From the cell containing the given text, extract its center point as [X, Y] coordinate. 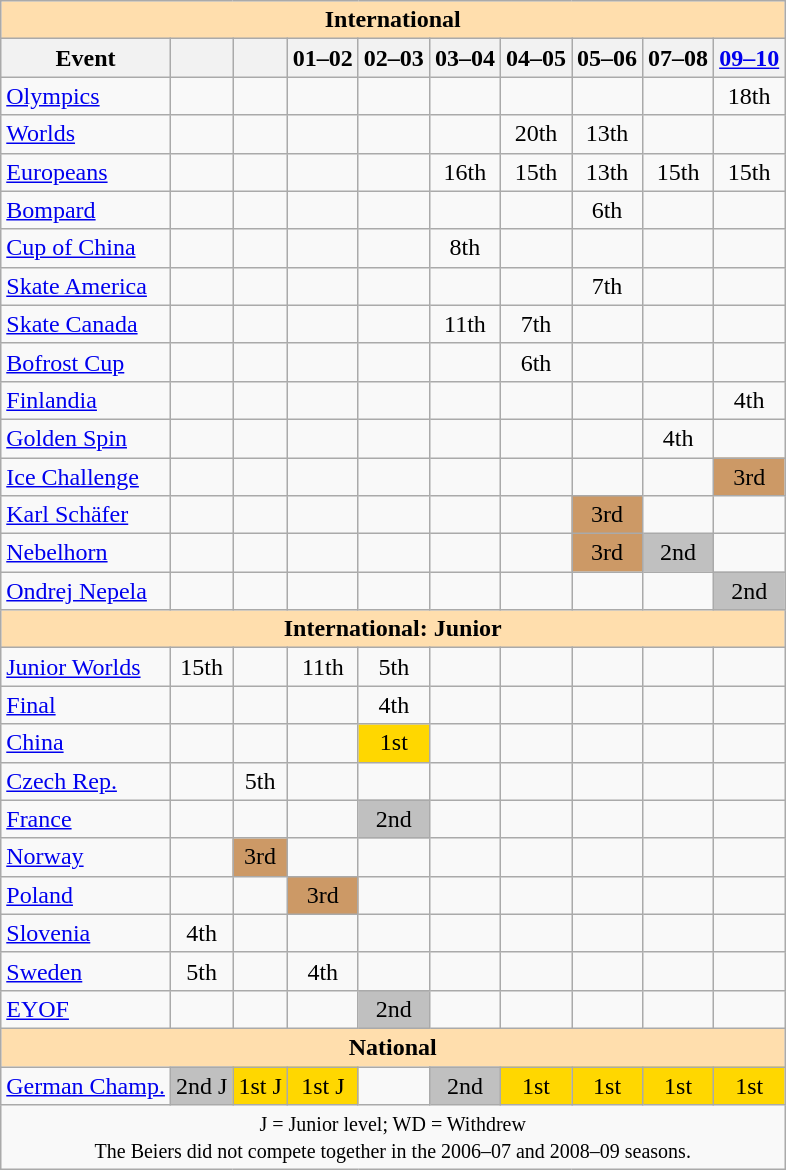
Karl Schäfer [86, 515]
16th [464, 172]
Skate Canada [86, 324]
Europeans [86, 172]
J = Junior level; WD = Withdrew The Beiers did not compete together in the 2006–07 and 2008–09 seasons. [393, 1138]
International [393, 20]
China [86, 743]
Czech Rep. [86, 781]
02–03 [394, 58]
05–06 [608, 58]
Bompard [86, 210]
01–02 [322, 58]
Golden Spin [86, 438]
Ice Challenge [86, 477]
EYOF [86, 1009]
International: Junior [393, 629]
Bofrost Cup [86, 362]
Cup of China [86, 248]
Event [86, 58]
20th [536, 134]
Sweden [86, 971]
France [86, 819]
03–04 [464, 58]
07–08 [678, 58]
Finlandia [86, 400]
8th [464, 248]
German Champ. [86, 1085]
Junior Worlds [86, 667]
Ondrej Nepela [86, 591]
Olympics [86, 96]
09–10 [750, 58]
Slovenia [86, 933]
Skate America [86, 286]
18th [750, 96]
National [393, 1047]
Worlds [86, 134]
04–05 [536, 58]
2nd J [201, 1085]
Final [86, 705]
Nebelhorn [86, 553]
Poland [86, 895]
Norway [86, 857]
